Identify which cell holds the provided text, then report its (x, y) central coordinate. 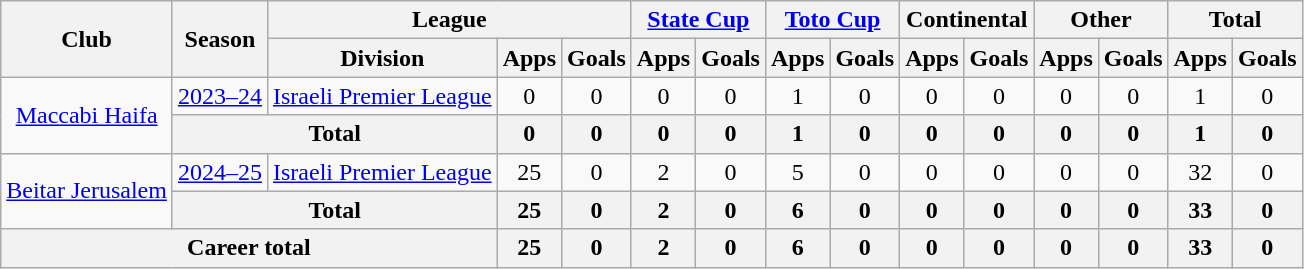
Beitar Jerusalem (87, 191)
Toto Cup (832, 20)
Maccabi Haifa (87, 115)
Other (1101, 20)
Season (220, 39)
Career total (249, 248)
Continental (967, 20)
Division (382, 58)
League (449, 20)
State Cup (698, 20)
32 (1200, 172)
Club (87, 39)
5 (797, 172)
2023–24 (220, 96)
2024–25 (220, 172)
